Extract the (x, y) coordinate from the center of the cell holding the provided text.  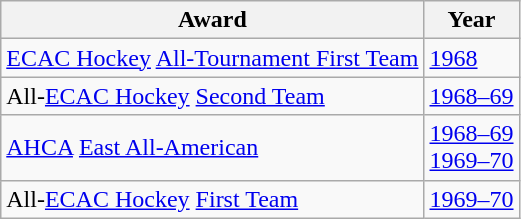
1968–69 (472, 96)
1968 (472, 58)
Award (212, 20)
1969–70 (472, 199)
AHCA East All-American (212, 148)
All-ECAC Hockey First Team (212, 199)
Year (472, 20)
ECAC Hockey All-Tournament First Team (212, 58)
All-ECAC Hockey Second Team (212, 96)
1968–691969–70 (472, 148)
